Extract the [x, y] coordinate from the center of the cell holding the provided text.  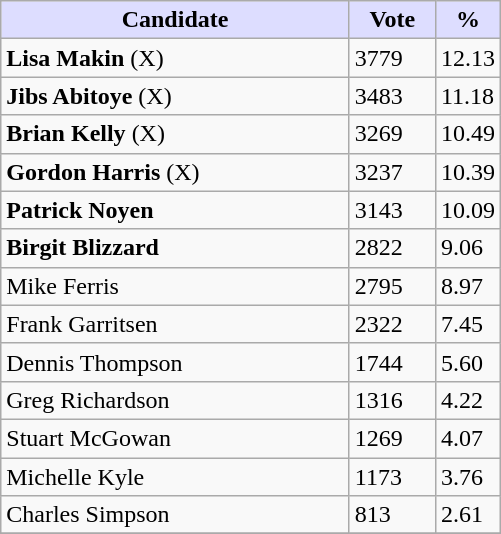
Stuart McGowan [176, 438]
12.13 [468, 58]
1173 [392, 477]
8.97 [468, 286]
10.49 [468, 134]
Vote [392, 20]
4.07 [468, 438]
1316 [392, 400]
1744 [392, 362]
10.09 [468, 210]
3143 [392, 210]
2822 [392, 248]
% [468, 20]
3.76 [468, 477]
Birgit Blizzard [176, 248]
3779 [392, 58]
3269 [392, 134]
4.22 [468, 400]
Jibs Abitoye (X) [176, 96]
Mike Ferris [176, 286]
Greg Richardson [176, 400]
Brian Kelly (X) [176, 134]
Michelle Kyle [176, 477]
7.45 [468, 324]
3483 [392, 96]
Candidate [176, 20]
11.18 [468, 96]
Patrick Noyen [176, 210]
5.60 [468, 362]
Gordon Harris (X) [176, 172]
Dennis Thompson [176, 362]
2322 [392, 324]
Charles Simpson [176, 515]
9.06 [468, 248]
10.39 [468, 172]
2.61 [468, 515]
1269 [392, 438]
Lisa Makin (X) [176, 58]
2795 [392, 286]
Frank Garritsen [176, 324]
3237 [392, 172]
813 [392, 515]
